Provide the (x, y) coordinate of the cell's center where the given text is located.  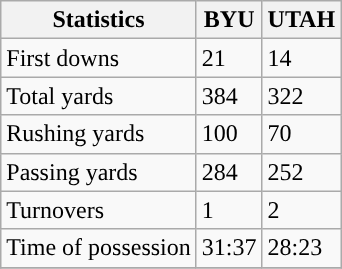
First downs (99, 58)
284 (229, 172)
14 (302, 58)
100 (229, 134)
70 (302, 134)
384 (229, 96)
Turnovers (99, 210)
28:23 (302, 248)
Statistics (99, 20)
21 (229, 58)
Passing yards (99, 172)
31:37 (229, 248)
UTAH (302, 20)
2 (302, 210)
BYU (229, 20)
252 (302, 172)
1 (229, 210)
322 (302, 96)
Total yards (99, 96)
Time of possession (99, 248)
Rushing yards (99, 134)
